Output the [X, Y] coordinate of the center of the cell containing the given text.  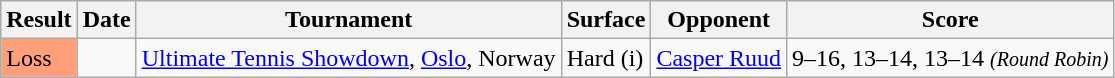
Opponent [719, 20]
Surface [606, 20]
Result [39, 20]
Ultimate Tennis Showdown, Oslo, Norway [348, 58]
Hard (i) [606, 58]
Date [106, 20]
Score [950, 20]
Loss [39, 58]
Tournament [348, 20]
Casper Ruud [719, 58]
9–16, 13–14, 13–14 (Round Robin) [950, 58]
